Extract the [X, Y] coordinate from the center of the cell holding the provided text.  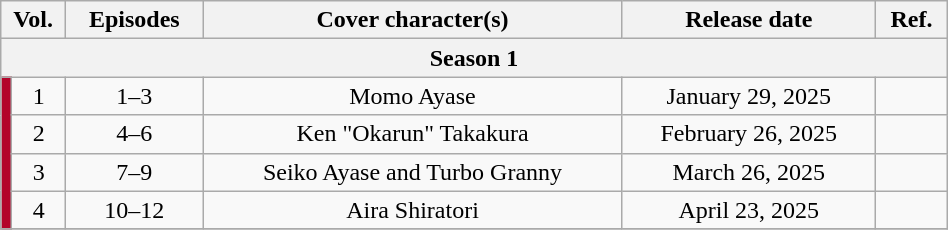
Ref. [912, 20]
Ken "Okarun" Takakura [412, 134]
Vol. [34, 20]
10–12 [134, 210]
February 26, 2025 [749, 134]
March 26, 2025 [749, 172]
Season 1 [474, 58]
2 [39, 134]
1–3 [134, 96]
1 [39, 96]
Release date [749, 20]
4 [39, 210]
7–9 [134, 172]
Momo Ayase [412, 96]
Episodes [134, 20]
Seiko Ayase and Turbo Granny [412, 172]
3 [39, 172]
January 29, 2025 [749, 96]
Cover character(s) [412, 20]
April 23, 2025 [749, 210]
Aira Shiratori [412, 210]
4–6 [134, 134]
